Return (x, y) of the center of cell containing provided text 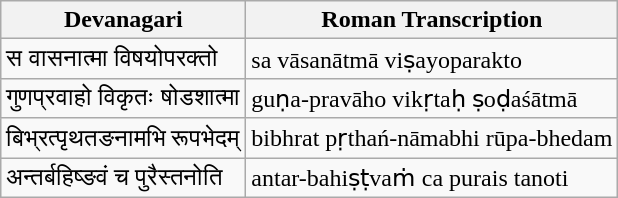
Roman Transcription (432, 20)
bibhrat pṛthań-nāmabhi rūpa-bhedam (432, 138)
antar-bahiṣṭvaṁ ca purais tanoti (432, 178)
guṇa-pravāho vikṛtaḥ ṣoḍaśātmā (432, 98)
Devanagari (124, 20)
अन्तर्बहिष्ङवं च पुरैस्तनोति (124, 178)
गुणप्रवाहो विकृतः षोडशात्मा (124, 98)
sa vāsanātmā viṣayoparakto (432, 59)
बिभ्रत्पृथतङनामभि रूपभेदम् (124, 138)
स वासनात्मा विषयोपरक्तो (124, 59)
